Search for the cell housing the specified text and yield its (X, Y) center coordinate. 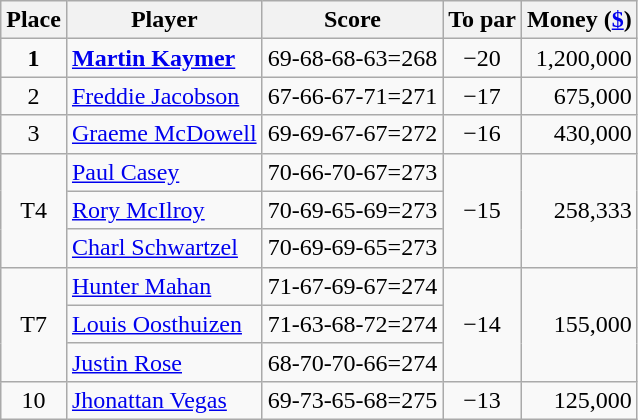
Charl Schwartzel (164, 248)
To par (482, 20)
T7 (34, 324)
Justin Rose (164, 362)
3 (34, 134)
69-69-67-67=272 (352, 134)
67-66-67-71=271 (352, 96)
69-73-65-68=275 (352, 400)
10 (34, 400)
Martin Kaymer (164, 58)
155,000 (580, 324)
258,333 (580, 210)
Score (352, 20)
−13 (482, 400)
Louis Oosthuizen (164, 324)
Graeme McDowell (164, 134)
430,000 (580, 134)
Paul Casey (164, 172)
1,200,000 (580, 58)
70-69-69-65=273 (352, 248)
71-67-69-67=274 (352, 286)
Jhonattan Vegas (164, 400)
−16 (482, 134)
70-69-65-69=273 (352, 210)
−17 (482, 96)
Money ($) (580, 20)
Rory McIlroy (164, 210)
70-66-70-67=273 (352, 172)
69-68-68-63=268 (352, 58)
Player (164, 20)
−15 (482, 210)
T4 (34, 210)
1 (34, 58)
−20 (482, 58)
Freddie Jacobson (164, 96)
Place (34, 20)
2 (34, 96)
71-63-68-72=274 (352, 324)
125,000 (580, 400)
−14 (482, 324)
Hunter Mahan (164, 286)
675,000 (580, 96)
68-70-70-66=274 (352, 362)
